Determine the (X, Y) coordinate at the center of the cell enclosing the given text.  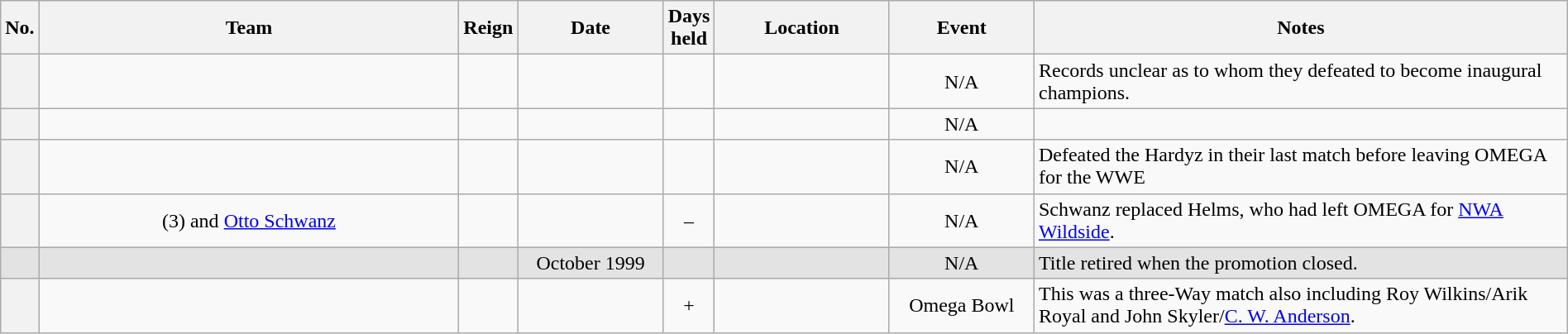
Omega Bowl (961, 306)
Date (590, 28)
Team (249, 28)
Records unclear as to whom they defeated to become inaugural champions. (1300, 81)
Location (802, 28)
Schwanz replaced Helms, who had left OMEGA for NWA Wildside. (1300, 220)
Defeated the Hardyz in their last match before leaving OMEGA for the WWE (1300, 167)
Notes (1300, 28)
Event (961, 28)
This was a three-Way match also including Roy Wilkins/Arik Royal and John Skyler/C. W. Anderson. (1300, 306)
– (689, 220)
No. (20, 28)
Days held (689, 28)
(3) and Otto Schwanz (249, 220)
Title retired when the promotion closed. (1300, 263)
October 1999 (590, 263)
Reign (488, 28)
+ (689, 306)
